Output the (X, Y) coordinate of the center of the cell containing the given text.  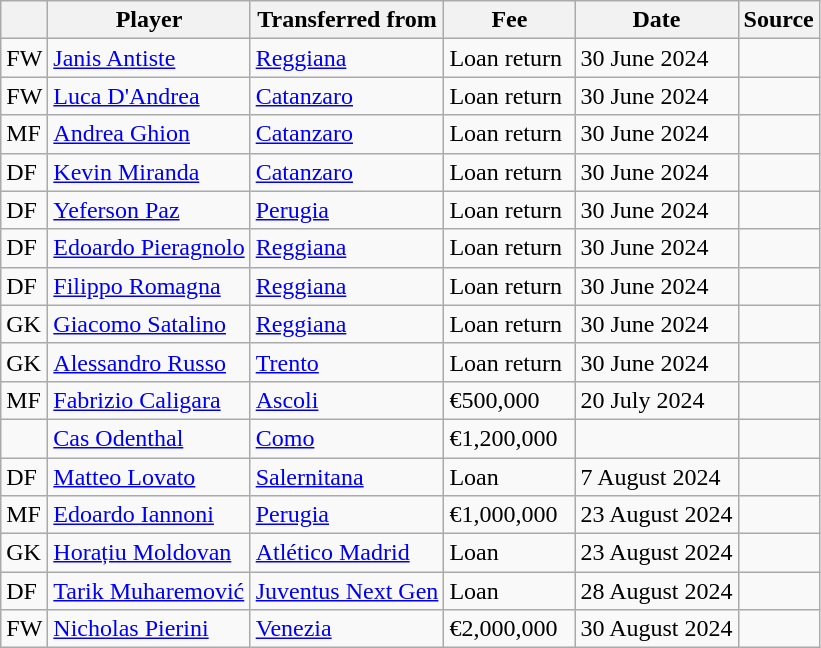
Yeferson Paz (149, 210)
Transferred from (347, 20)
Venezia (347, 629)
20 July 2024 (656, 400)
Fee (510, 20)
Date (656, 20)
28 August 2024 (656, 591)
Juventus Next Gen (347, 591)
€1,200,000 (510, 438)
Tarik Muharemović (149, 591)
7 August 2024 (656, 477)
Salernitana (347, 477)
Fabrizio Caligara (149, 400)
€500,000 (510, 400)
Atlético Madrid (347, 553)
Alessandro Russo (149, 362)
Filippo Romagna (149, 286)
Horațiu Moldovan (149, 553)
Luca D'Andrea (149, 96)
Andrea Ghion (149, 134)
Cas Odenthal (149, 438)
Trento (347, 362)
Ascoli (347, 400)
€2,000,000 (510, 629)
Nicholas Pierini (149, 629)
Edoardo Pieragnolo (149, 248)
Janis Antiste (149, 58)
€1,000,000 (510, 515)
Edoardo Iannoni (149, 515)
Kevin Miranda (149, 172)
Player (149, 20)
Como (347, 438)
Source (778, 20)
30 August 2024 (656, 629)
Matteo Lovato (149, 477)
Giacomo Satalino (149, 324)
